Search for the cell housing the specified text and yield its (x, y) center coordinate. 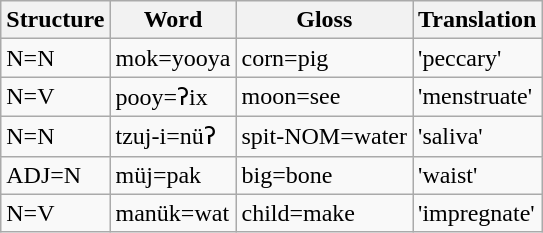
ADJ=N (56, 175)
moon=see (324, 97)
child=make (324, 213)
mok=yooya (173, 58)
tzuj-i=nüʔ (173, 136)
müj=pak (173, 175)
'impregnate' (478, 213)
manük=wat (173, 213)
pooy=ʔix (173, 97)
spit-NOM=water (324, 136)
'peccary' (478, 58)
Gloss (324, 20)
Structure (56, 20)
big=bone (324, 175)
'waist' (478, 175)
Translation (478, 20)
corn=pig (324, 58)
'saliva' (478, 136)
Word (173, 20)
'menstruate' (478, 97)
